Capture the cell that displays the provided text and extract its (X, Y) central coordinate. 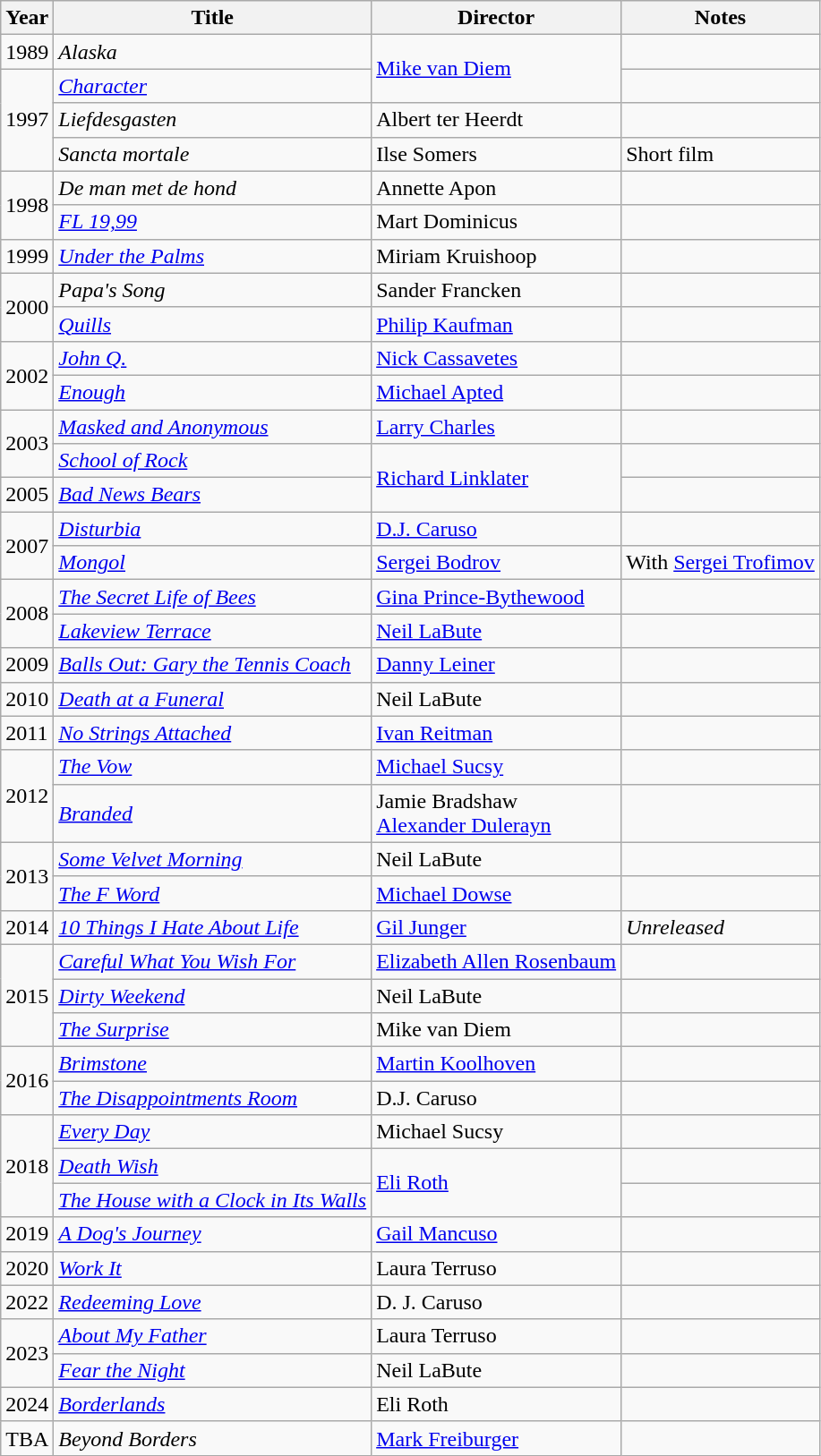
2003 (27, 444)
2016 (27, 1081)
Beyond Borders (213, 1438)
Danny Leiner (496, 665)
Larry Charles (496, 427)
School of Rock (213, 461)
2012 (27, 796)
2020 (27, 1268)
Mart Dominicus (496, 222)
1999 (27, 256)
The Surprise (213, 1030)
Sancta mortale (213, 154)
De man met de hond (213, 188)
Balls Out: Gary the Tennis Coach (213, 665)
Disturbia (213, 529)
Under the Palms (213, 256)
Unreleased (721, 927)
Notes (721, 18)
1998 (27, 205)
Careful What You Wish For (213, 961)
2005 (27, 495)
Martin Koolhoven (496, 1064)
2002 (27, 375)
Gil Junger (496, 927)
Michael Apted (496, 392)
Miriam Kruishoop (496, 256)
Short film (721, 154)
Albert ter Heerdt (496, 120)
The House with a Clock in Its Walls (213, 1200)
Mongol (213, 563)
Masked and Anonymous (213, 427)
Lakeview Terrace (213, 631)
Fear the Night (213, 1370)
Michael Dowse (496, 893)
2018 (27, 1166)
2010 (27, 699)
Branded (213, 813)
Sander Francken (496, 290)
No Strings Attached (213, 733)
2007 (27, 546)
The Vow (213, 767)
Bad News Bears (213, 495)
Annette Apon (496, 188)
Liefdesgasten (213, 120)
Enough (213, 392)
Ilse Somers (496, 154)
The Secret Life of Bees (213, 597)
Character (213, 86)
Richard Linklater (496, 478)
2013 (27, 876)
Sergei Bodrov (496, 563)
With Sergei Trofimov (721, 563)
Every Day (213, 1132)
The F Word (213, 893)
Nick Cassavetes (496, 358)
2009 (27, 665)
Quills (213, 324)
Director (496, 18)
10 Things I Hate About Life (213, 927)
Mark Freiburger (496, 1438)
Dirty Weekend (213, 996)
2019 (27, 1234)
2023 (27, 1353)
FL 19,99 (213, 222)
The Disappointments Room (213, 1098)
Gail Mancuso (496, 1234)
Some Velvet Morning (213, 859)
Brimstone (213, 1064)
2015 (27, 995)
John Q. (213, 358)
2008 (27, 614)
Gina Prince-Bythewood (496, 597)
1989 (27, 52)
Title (213, 18)
Year (27, 18)
About My Father (213, 1336)
Borderlands (213, 1404)
Work It (213, 1268)
2022 (27, 1302)
Death Wish (213, 1166)
2011 (27, 733)
Redeeming Love (213, 1302)
Ivan Reitman (496, 733)
Papa's Song (213, 290)
Philip Kaufman (496, 324)
1997 (27, 120)
D. J. Caruso (496, 1302)
Jamie BradshawAlexander Dulerayn (496, 813)
Elizabeth Allen Rosenbaum (496, 961)
2014 (27, 927)
A Dog's Journey (213, 1234)
Death at a Funeral (213, 699)
2024 (27, 1404)
Alaska (213, 52)
2000 (27, 307)
TBA (27, 1438)
